From the cell containing the given text, extract its center point as (x, y) coordinate. 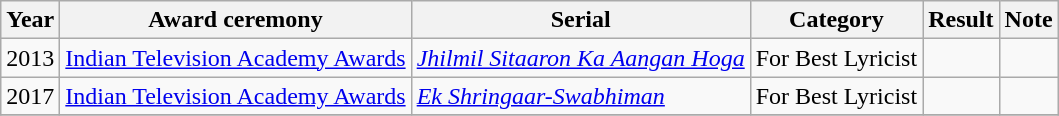
Serial (580, 20)
2013 (30, 58)
Result (961, 20)
Year (30, 20)
Ek Shringaar-Swabhiman (580, 96)
Jhilmil Sitaaron Ka Aangan Hoga (580, 58)
Award ceremony (236, 20)
Note (1028, 20)
Category (836, 20)
2017 (30, 96)
